For the text-containing cell, return its midpoint in [x, y] coordinate format. 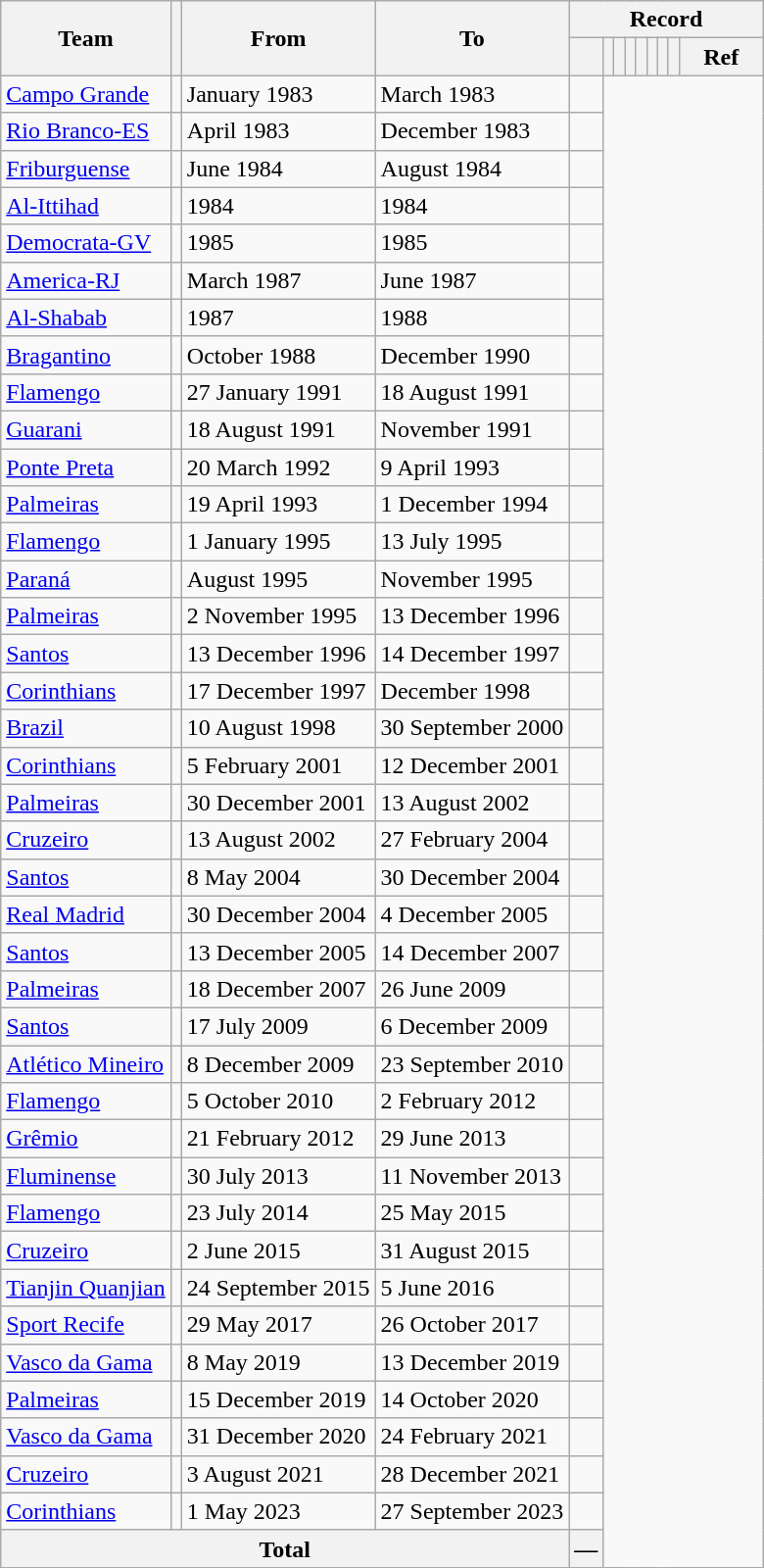
Guarani [86, 429]
12 December 2001 [472, 765]
December 1990 [472, 355]
17 July 2009 [278, 1026]
Al-Shabab [86, 318]
8 May 2019 [278, 1362]
30 December 2001 [278, 803]
30 September 2000 [472, 728]
14 October 2020 [472, 1399]
— [586, 1548]
April 1983 [278, 131]
13 July 1995 [472, 542]
5 October 2010 [278, 1102]
27 September 2023 [472, 1511]
Brazil [86, 728]
18 December 2007 [278, 989]
26 October 2017 [472, 1325]
21 February 2012 [278, 1139]
Al-Ittihad [86, 206]
1 May 2023 [278, 1511]
31 August 2015 [472, 1250]
15 December 2019 [278, 1399]
1 January 1995 [278, 542]
Ref [721, 57]
14 December 1997 [472, 654]
8 December 2009 [278, 1063]
Campo Grande [86, 94]
23 July 2014 [278, 1213]
14 December 2007 [472, 952]
25 May 2015 [472, 1213]
29 June 2013 [472, 1139]
From [278, 38]
2 November 1995 [278, 616]
11 November 2013 [472, 1176]
Sport Recife [86, 1325]
November 1995 [472, 579]
Tianjin Quanjian [86, 1288]
Grêmio [86, 1139]
June 1984 [278, 169]
8 May 2004 [278, 877]
Record [666, 20]
6 December 2009 [472, 1026]
2 February 2012 [472, 1102]
19 April 1993 [278, 505]
4 December 2005 [472, 914]
10 August 1998 [278, 728]
Fluminense [86, 1176]
Democrata-GV [86, 243]
17 December 1997 [278, 691]
Ponte Preta [86, 467]
November 1991 [472, 429]
1 December 1994 [472, 505]
24 February 2021 [472, 1437]
January 1983 [278, 94]
13 December 2005 [278, 952]
Friburguense [86, 169]
June 1987 [472, 280]
Total [285, 1548]
December 1983 [472, 131]
1987 [278, 318]
26 June 2009 [472, 989]
Atlético Mineiro [86, 1063]
December 1998 [472, 691]
31 December 2020 [278, 1437]
August 1984 [472, 169]
5 February 2001 [278, 765]
20 March 1992 [278, 467]
Team [86, 38]
October 1988 [278, 355]
March 1987 [278, 280]
To [472, 38]
23 September 2010 [472, 1063]
Paraná [86, 579]
2 June 2015 [278, 1250]
30 July 2013 [278, 1176]
24 September 2015 [278, 1288]
27 January 1991 [278, 392]
28 December 2021 [472, 1474]
Real Madrid [86, 914]
13 December 2019 [472, 1362]
Bragantino [86, 355]
1988 [472, 318]
March 1983 [472, 94]
Rio Branco-ES [86, 131]
America-RJ [86, 280]
3 August 2021 [278, 1474]
5 June 2016 [472, 1288]
August 1995 [278, 579]
27 February 2004 [472, 840]
29 May 2017 [278, 1325]
9 April 1993 [472, 467]
